Output the (X, Y) coordinate of the center of the cell containing the given text.  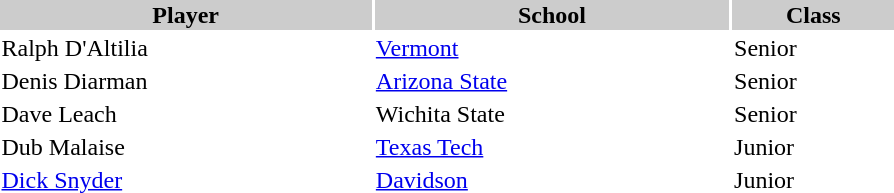
Wichita State (552, 114)
Vermont (552, 48)
Junior (814, 147)
Class (814, 15)
Texas Tech (552, 147)
Dave Leach (186, 114)
Arizona State (552, 81)
Denis Diarman (186, 81)
Dub Malaise (186, 147)
Ralph D'Altilia (186, 48)
School (552, 15)
Player (186, 15)
